Return [X, Y] of the center of cell containing provided text 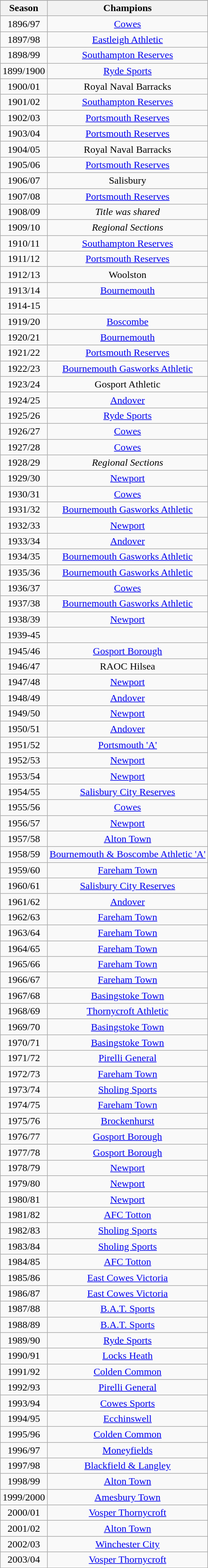
1961/62 [24, 901]
Title was shared [127, 212]
1958/59 [24, 854]
1906/07 [24, 180]
Portsmouth 'A' [127, 745]
1978/79 [24, 1168]
1955/56 [24, 807]
1998/99 [24, 1482]
1973/74 [24, 1090]
1908/09 [24, 212]
1968/69 [24, 1011]
1959/60 [24, 870]
1984/85 [24, 1262]
2000/01 [24, 1513]
1901/02 [24, 102]
1992/93 [24, 1387]
Woolston [127, 275]
1904/05 [24, 149]
Boscombe [127, 322]
Salisbury [127, 180]
1913/14 [24, 290]
1952/53 [24, 761]
1932/33 [24, 525]
Bournemouth & Boscombe Athletic 'A' [127, 854]
Season [24, 8]
Locks Heath [127, 1356]
1902/03 [24, 118]
Moneyfields [127, 1450]
1926/27 [24, 431]
1987/88 [24, 1309]
1907/08 [24, 196]
Brockenhurst [127, 1121]
1979/80 [24, 1183]
1999/2000 [24, 1497]
1974/75 [24, 1105]
1948/49 [24, 698]
1923/24 [24, 384]
Ecchinswell [127, 1419]
2003/04 [24, 1560]
Amesbury Town [127, 1497]
1910/11 [24, 243]
RAOC Hilsea [127, 666]
1914-15 [24, 306]
1981/82 [24, 1215]
1953/54 [24, 776]
1909/10 [24, 228]
1911/12 [24, 259]
1951/52 [24, 745]
1962/63 [24, 917]
1949/50 [24, 714]
1898/99 [24, 55]
1925/26 [24, 415]
1976/77 [24, 1136]
Eastleigh Athletic [127, 40]
1970/71 [24, 1043]
1954/55 [24, 792]
1936/37 [24, 588]
1919/20 [24, 322]
1972/73 [24, 1074]
1977/78 [24, 1152]
1986/87 [24, 1293]
1989/90 [24, 1340]
1938/39 [24, 619]
1945/46 [24, 651]
1924/25 [24, 400]
1903/04 [24, 133]
1994/95 [24, 1419]
1991/92 [24, 1372]
1922/23 [24, 369]
1997/98 [24, 1466]
1971/72 [24, 1058]
Gosport Athletic [127, 384]
1996/97 [24, 1450]
1967/68 [24, 996]
1930/31 [24, 494]
Thornycroft Athletic [127, 1011]
1975/76 [24, 1121]
1931/32 [24, 510]
1990/91 [24, 1356]
1988/89 [24, 1325]
1921/22 [24, 353]
1950/51 [24, 729]
1896/97 [24, 24]
Champions [127, 8]
1937/38 [24, 604]
1969/70 [24, 1027]
1995/96 [24, 1434]
1920/21 [24, 337]
1912/13 [24, 275]
1963/64 [24, 933]
1957/58 [24, 839]
1933/34 [24, 541]
1980/81 [24, 1199]
1993/94 [24, 1403]
1897/98 [24, 40]
1939-45 [24, 635]
1899/1900 [24, 71]
2001/02 [24, 1528]
1966/67 [24, 980]
2002/03 [24, 1544]
1928/29 [24, 463]
1946/47 [24, 666]
1956/57 [24, 823]
1935/36 [24, 572]
1934/35 [24, 557]
1929/30 [24, 478]
Winchester City [127, 1544]
1900/01 [24, 86]
Cowes Sports [127, 1403]
1947/48 [24, 682]
1982/83 [24, 1231]
1960/61 [24, 886]
1985/86 [24, 1278]
1905/06 [24, 165]
1927/28 [24, 447]
1964/65 [24, 948]
1965/66 [24, 964]
Blackfield & Langley [127, 1466]
1983/84 [24, 1246]
